For the text-containing cell, return its midpoint in (x, y) coordinate format. 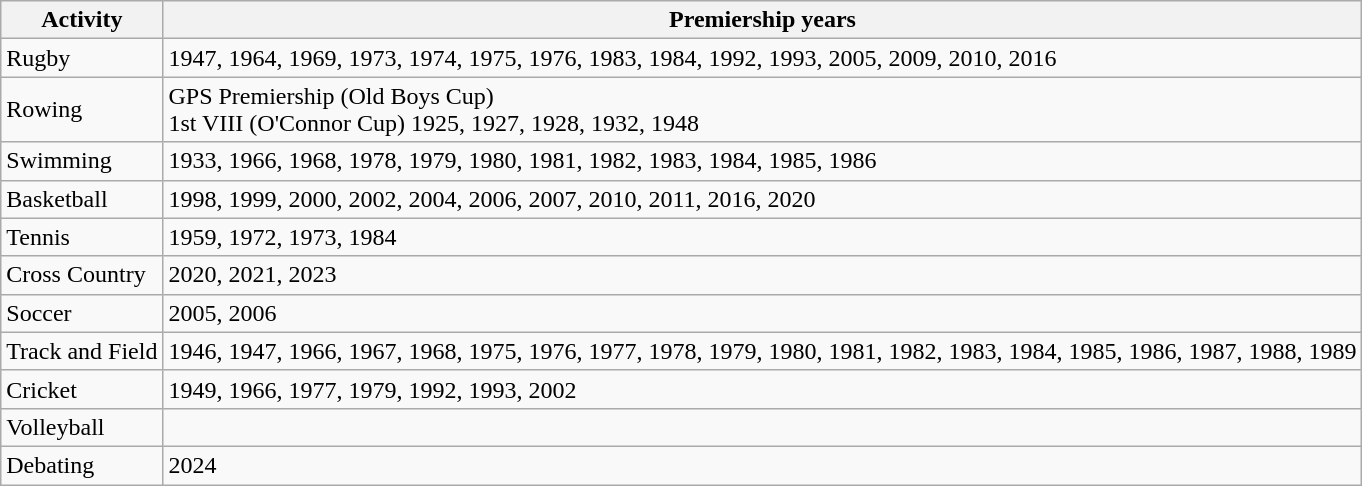
Swimming (82, 161)
Rugby (82, 58)
1959, 1972, 1973, 1984 (762, 237)
Rowing (82, 110)
Premiership years (762, 20)
Cricket (82, 389)
2005, 2006 (762, 313)
1947, 1964, 1969, 1973, 1974, 1975, 1976, 1983, 1984, 1992, 1993, 2005, 2009, 2010, 2016 (762, 58)
Basketball (82, 199)
Volleyball (82, 427)
Track and Field (82, 351)
Activity (82, 20)
Debating (82, 465)
1933, 1966, 1968, 1978, 1979, 1980, 1981, 1982, 1983, 1984, 1985, 1986 (762, 161)
2020, 2021, 2023 (762, 275)
1946, 1947, 1966, 1967, 1968, 1975, 1976, 1977, 1978, 1979, 1980, 1981, 1982, 1983, 1984, 1985, 1986, 1987, 1988, 1989 (762, 351)
Tennis (82, 237)
1949, 1966, 1977, 1979, 1992, 1993, 2002 (762, 389)
1998, 1999, 2000, 2002, 2004, 2006, 2007, 2010, 2011, 2016, 2020 (762, 199)
Cross Country (82, 275)
2024 (762, 465)
Soccer (82, 313)
GPS Premiership (Old Boys Cup)1st VIII (O'Connor Cup) 1925, 1927, 1928, 1932, 1948 (762, 110)
